Locate the cell with the specified text and output its (x, y) center coordinate. 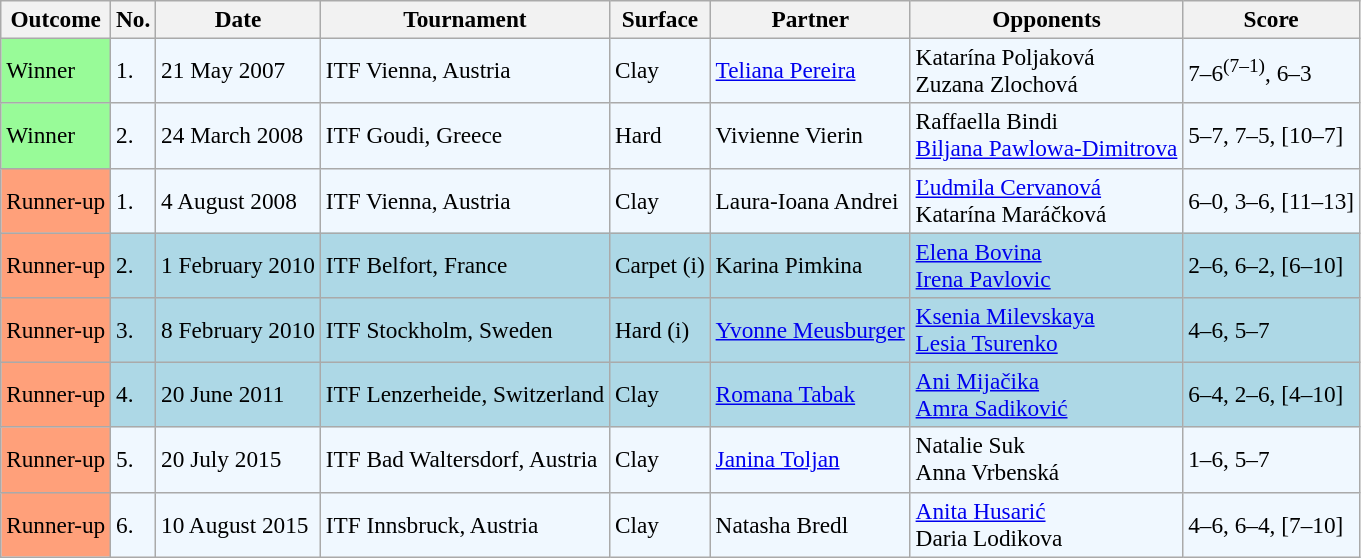
ITF Innsbruck, Austria (464, 524)
Carpet (i) (660, 264)
Ľudmila Cervanová Katarína Maráčková (1046, 200)
Surface (660, 19)
3. (134, 330)
ITF Lenzerheide, Switzerland (464, 394)
Raffaella Bindi Biljana Pawlowa-Dimitrova (1046, 136)
10 August 2015 (238, 524)
Tournament (464, 19)
Janina Toljan (810, 460)
Hard (i) (660, 330)
7–6(7–1), 6–3 (1272, 70)
Anita Husarić Daria Lodikova (1046, 524)
Ksenia Milevskaya Lesia Tsurenko (1046, 330)
Ani Mijačika Amra Sadiković (1046, 394)
5–7, 7–5, [10–7] (1272, 136)
1 February 2010 (238, 264)
Elena Bovina Irena Pavlovic (1046, 264)
20 July 2015 (238, 460)
Yvonne Meusburger (810, 330)
1–6, 5–7 (1272, 460)
Laura-Ioana Andrei (810, 200)
ITF Stockholm, Sweden (464, 330)
Score (1272, 19)
Karina Pimkina (810, 264)
Outcome (56, 19)
ITF Belfort, France (464, 264)
Date (238, 19)
Teliana Pereira (810, 70)
24 March 2008 (238, 136)
4–6, 5–7 (1272, 330)
6–0, 3–6, [11–13] (1272, 200)
Katarína Poljaková Zuzana Zlochová (1046, 70)
4 August 2008 (238, 200)
ITF Bad Waltersdorf, Austria (464, 460)
6–4, 2–6, [4–10] (1272, 394)
No. (134, 19)
Opponents (1046, 19)
5. (134, 460)
Hard (660, 136)
6. (134, 524)
20 June 2011 (238, 394)
Partner (810, 19)
Romana Tabak (810, 394)
Natalie Suk Anna Vrbenská (1046, 460)
4. (134, 394)
Vivienne Vierin (810, 136)
2–6, 6–2, [6–10] (1272, 264)
21 May 2007 (238, 70)
Natasha Bredl (810, 524)
8 February 2010 (238, 330)
ITF Goudi, Greece (464, 136)
4–6, 6–4, [7–10] (1272, 524)
